Identify which cell holds the provided text, then report its (x, y) central coordinate. 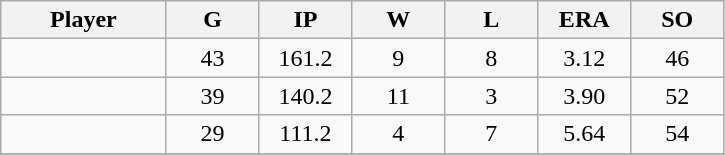
8 (492, 58)
L (492, 20)
54 (678, 134)
140.2 (306, 96)
3 (492, 96)
52 (678, 96)
111.2 (306, 134)
3.90 (584, 96)
W (398, 20)
SO (678, 20)
7 (492, 134)
ERA (584, 20)
Player (84, 20)
161.2 (306, 58)
11 (398, 96)
39 (212, 96)
4 (398, 134)
IP (306, 20)
46 (678, 58)
3.12 (584, 58)
43 (212, 58)
G (212, 20)
9 (398, 58)
29 (212, 134)
5.64 (584, 134)
